Pinpoint the cell where the given text exists, returning its [X, Y] midpoint coordinate. 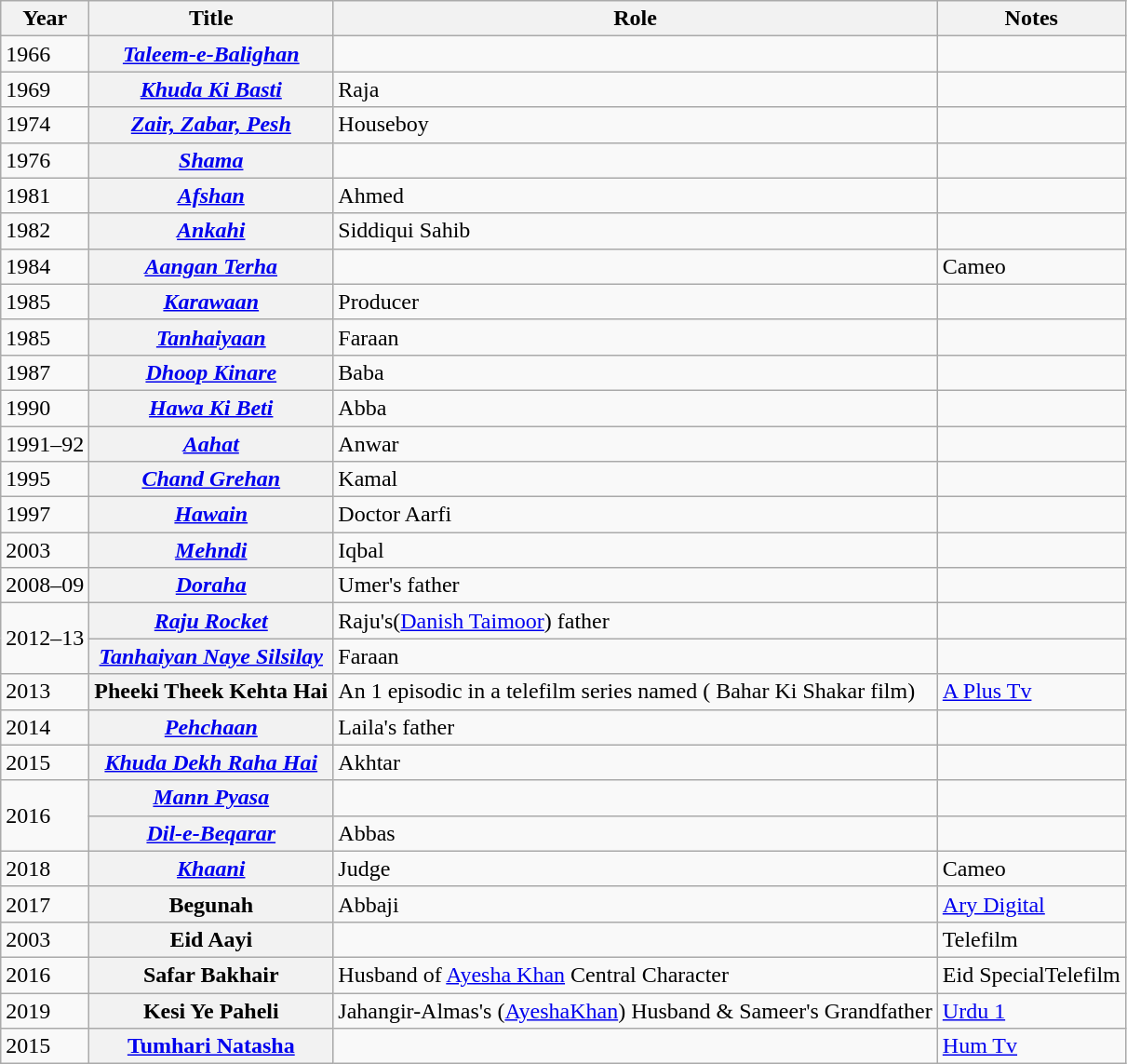
Notes [1031, 19]
Husband of Ayesha Khan Central Character [636, 975]
Khuda Ki Basti [211, 89]
Judge [636, 869]
Ankahi [211, 231]
Aangan Terha [211, 266]
Khuda Dekh Raha Hai [211, 762]
Karawaan [211, 302]
Baba [636, 372]
Abbas [636, 833]
Ahmed [636, 195]
Kamal [636, 479]
A Plus Tv [1031, 692]
1997 [45, 515]
2017 [45, 904]
Umer's father [636, 586]
Hawa Ki Beti [211, 408]
Taleem-e-Balighan [211, 54]
2019 [45, 1010]
Raju Rocket [211, 621]
Role [636, 19]
Mehndi [211, 550]
Mann Pyasa [211, 798]
1987 [45, 372]
Abbaji [636, 904]
Title [211, 19]
Pheeki Theek Kehta Hai [211, 692]
1981 [45, 195]
Siddiqui Sahib [636, 231]
Producer [636, 302]
Tanhaiyaan [211, 337]
Dhoop Kinare [211, 372]
1969 [45, 89]
Khaani [211, 869]
Jahangir-Almas's (AyeshaKhan) Husband & Sameer's Grandfather [636, 1010]
Ary Digital [1031, 904]
1966 [45, 54]
Begunah [211, 904]
Pehchaan [211, 727]
Chand Grehan [211, 479]
Telefilm [1031, 939]
1990 [45, 408]
1974 [45, 125]
Doraha [211, 586]
Doctor Aarfi [636, 515]
Iqbal [636, 550]
Tanhaiyan Naye Silsilay [211, 656]
Abba [636, 408]
Anwar [636, 444]
1976 [45, 160]
Urdu 1 [1031, 1010]
Safar Bakhair [211, 975]
Year [45, 19]
1995 [45, 479]
2013 [45, 692]
1984 [45, 266]
Dil-e-Beqarar [211, 833]
Akhtar [636, 762]
Aahat [211, 444]
Houseboy [636, 125]
2018 [45, 869]
Shama [211, 160]
Hawain [211, 515]
Zair, Zabar, Pesh [211, 125]
Raju's(Danish Taimoor) father [636, 621]
1982 [45, 231]
Eid Aayi [211, 939]
Afshan [211, 195]
2014 [45, 727]
An 1 episodic in a telefilm series named ( Bahar Ki Shakar film) [636, 692]
Laila's father [636, 727]
Kesi Ye Paheli [211, 1010]
Tumhari Natasha [211, 1046]
Eid SpecialTelefilm [1031, 975]
2008–09 [45, 586]
Raja [636, 89]
Hum Tv [1031, 1046]
2012–13 [45, 639]
1991–92 [45, 444]
